Return [x, y] of the center of cell containing provided text 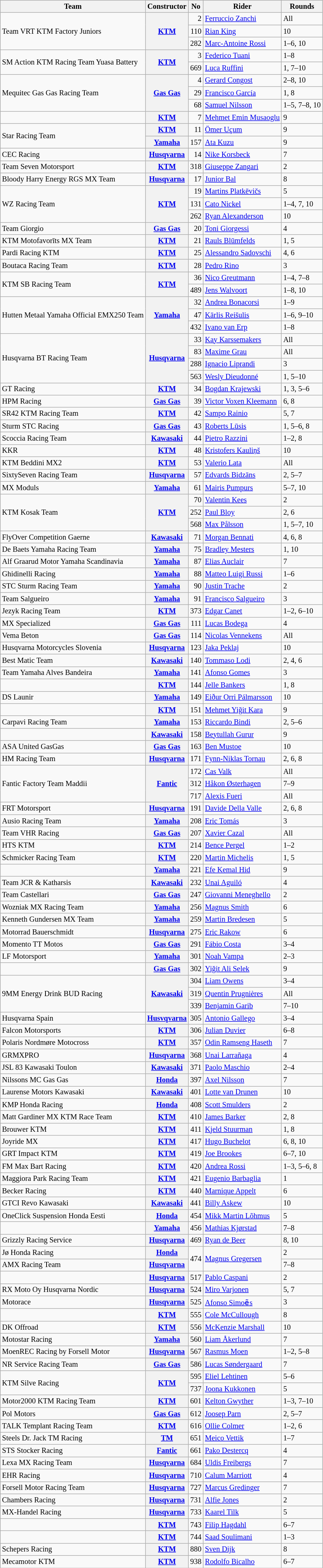
Afonso Simoẽs [242, 1302]
Ben Mustoe [242, 747]
1, 7–10 [302, 68]
731 [196, 1500]
259 [196, 919]
151 [196, 710]
158 [196, 734]
Ghidinelli Racing [73, 574]
Ausio Racing Team [73, 821]
Jaka Peklaj [242, 648]
743 [196, 1525]
Lucas Bodega [242, 623]
Calum Marriott [242, 1475]
Falcon Motorsports [73, 1031]
Fantic Factory Team Maddii [73, 784]
De Baets Yamaha Racing Team [73, 549]
1–5, 7–8, 10 [302, 105]
Team Castellari [73, 895]
207 [196, 833]
1–2, 6 [302, 1426]
47 [196, 315]
AMX Racing Team [73, 1265]
456 [196, 1228]
Team JCR & Katharsis [73, 882]
256 [196, 907]
5–6 [302, 1377]
Mequitec Gas Gas Racing Team [73, 92]
Husqvarna BT Racing Team [73, 358]
1, 5–10 [302, 377]
Rian King [242, 31]
214 [196, 845]
4, 6 [302, 253]
Steels Dr. Jack TM Racing [73, 1438]
Kjeld Stuurman [242, 1129]
232 [196, 882]
KTM Silve Racing [73, 1383]
114 [196, 636]
CEC Racing [73, 154]
KTM Motofavorīts MX Team [73, 241]
Quentin Prugnières [242, 994]
1–6 [302, 574]
1–7 [302, 1438]
669 [196, 68]
83 [196, 352]
357 [196, 1043]
Ollie Colmer [242, 1426]
Noah Vampa [242, 956]
Odin Ramseng Haseth [242, 1043]
517 [196, 1277]
275 [196, 932]
710 [196, 1475]
TALK Templant Racing Team [73, 1426]
Ata Kuzu [242, 142]
Husqvarna Spain [73, 1018]
Jø Honda Racing [73, 1253]
Husqvarna Motorcycles Slovenia [73, 648]
Paul Bloy [242, 512]
Benjamin Garib [242, 1006]
Rodolfo Bicalho [242, 1562]
68 [196, 105]
33 [196, 339]
KTM SB Racing Team [73, 284]
Nico Greutmann [242, 278]
Team Giorgio [73, 228]
Ferruccio Zanchi [242, 19]
Grizzly Racing Service [73, 1240]
Axel Nilsson [242, 1080]
1–2 [302, 845]
586 [196, 1364]
5–7, 10 [302, 488]
Martins Platkēvičs [242, 191]
FlyOver Competition Gaerne [73, 537]
RX Moto Oy Husqvarna Nordic [73, 1290]
Kelton Gwyther [242, 1401]
Magnus Smith [242, 907]
Lexa MX Racing Team [73, 1463]
288 [196, 364]
Rauls Blūmfelds [242, 241]
GTCI Revo Kawasaki [73, 1203]
Jelle Bankers [242, 685]
2, 6 [302, 512]
262 [196, 216]
474 [196, 1259]
612 [196, 1414]
Hugo Buchelot [242, 1142]
525 [196, 1302]
595 [196, 1377]
Wesly Dieudonné [242, 377]
Joe Brookes [242, 1154]
Ignacio Liprandi [242, 364]
KTM Beddini MX2 [73, 463]
Roberts Lūsis [242, 426]
Eric Rakow [242, 932]
4, 6, 8 [302, 537]
OneClick Suspension Honda Eesti [73, 1216]
34 [196, 389]
90 [196, 586]
172 [196, 771]
Rounds [302, 6]
Kārlis Reišulis [242, 315]
339 [196, 1006]
371 [196, 1068]
SixtySeven Racing Team [73, 475]
131 [196, 204]
454 [196, 1216]
SR42 KTM Racing Team [73, 414]
880 [196, 1549]
2–8, 10 [302, 80]
7–10 [302, 1006]
Best Matic Team [73, 660]
440 [196, 1191]
Scoccia Racing Team [73, 438]
157 [196, 142]
Alexis Fueri [242, 796]
Saad Soulimani [242, 1537]
JSL 83 Kawasaki Toulon [73, 1068]
Gerard Congost [242, 80]
727 [196, 1488]
HM Racing Team [73, 759]
Wozniak MX Racing Team [73, 907]
Schmicker Racing Team [73, 858]
Team Salgueiro [73, 599]
Alfie Jones [242, 1500]
1–3, 5–6, 8 [302, 1166]
417 [196, 1142]
GRMXPRO [73, 1055]
247 [196, 895]
140 [196, 660]
Pietro Razzini [242, 438]
Alf Graarud Motor Yamaha Scandinavia [73, 562]
420 [196, 1166]
563 [196, 377]
Jens Walvoort [242, 290]
WZ Racing Team [73, 204]
9MM Energy Drink BUD Racing [73, 994]
Bogdan Krajewski [242, 389]
Rider [242, 6]
Pablo Caspani [242, 1277]
McKenzie Marshall [242, 1327]
Morgan Bennati [242, 537]
42 [196, 414]
651 [196, 1438]
Jezyk Racing Team [73, 611]
Fábio Costa [242, 944]
2–3 [302, 956]
220 [196, 858]
469 [196, 1240]
Matt Gardiner MX KTM Race Team [73, 1117]
Joosep Parn [242, 1414]
Max Pålsson [242, 525]
Team VRT KTM Factory Juniors [73, 31]
STS Stocker Racing [73, 1451]
744 [196, 1537]
Nicolas Vennekens [242, 636]
MX-Handel Racing [73, 1512]
Sven Dijk [242, 1549]
Eugenio Barbaglia [242, 1179]
149 [196, 697]
110 [196, 31]
Nike Korsbeck [242, 154]
Giovanni Meneghello [242, 895]
Yiğit Ali Selek [242, 969]
KMP Honda Racing [73, 1105]
Mehmet Emin Musaoglu [242, 117]
Julian Duvier [242, 1031]
Valentin Kees [242, 500]
221 [196, 870]
1–6, 9–10 [302, 315]
Pardi Racing KTM [73, 253]
Forsell Motor Racing Team [73, 1488]
302 [196, 969]
Håkon Østerhagen [242, 784]
Star Racing Team [73, 136]
123 [196, 648]
HTS KTM [73, 845]
11 [196, 130]
FRT Motorsport [73, 808]
Efe Kemal Hid [242, 870]
1, 3, 5–6 [302, 389]
Luca Ruffini [242, 68]
Marc-Antoine Rossi [242, 43]
6–7, 10 [302, 1154]
1–4, 7–8 [302, 278]
1, 5–6, 8 [302, 426]
1–3, 7–10 [302, 1401]
Momento TT Motos [73, 944]
Bradley Mesters [242, 549]
Kay Karssemakers [242, 339]
Francisco García [242, 93]
301 [196, 956]
28 [196, 265]
191 [196, 808]
Ivano van Erp [242, 327]
408 [196, 1105]
KTM Kosak Team [73, 513]
6, 8 [302, 401]
Polaris Nordmøre Motocross [73, 1043]
Unai Aguiló [242, 882]
Hutten Metaal Yamaha Official EMX250 Team [73, 315]
20 [196, 228]
43 [196, 426]
Miro Varjonen [242, 1290]
419 [196, 1154]
2–4 [302, 1068]
Motorace [73, 1302]
397 [196, 1080]
411 [196, 1129]
Xavier Cazal [242, 833]
Becker Racing [73, 1191]
252 [196, 512]
Ryan de Beer [242, 1240]
661 [196, 1451]
Lotte van Drunen [242, 1092]
144 [196, 685]
Pedro Rino [242, 265]
DS Launir [73, 697]
Scott Smulders [242, 1105]
208 [196, 821]
GT Racing [73, 389]
291 [196, 944]
2, 4, 6 [302, 660]
Pako Destercq [242, 1451]
319 [196, 994]
Cole McCullough [242, 1315]
48 [196, 451]
141 [196, 673]
305 [196, 1018]
1, 10 [302, 549]
Kristofers Kauliņš [242, 451]
MX Specialized [73, 623]
1–8, 10 [302, 290]
36 [196, 278]
FM Max Bart Racing [73, 1166]
25 [196, 253]
Liam Owens [242, 981]
Maxime Grau [242, 352]
61 [196, 488]
6, 8, 10 [302, 1142]
Team [73, 6]
282 [196, 43]
Edgar Canet [242, 611]
Kaarel Tilk [242, 1512]
1–2, 6–10 [302, 611]
717 [196, 796]
Andrea Bonacorsi [242, 302]
Sturm STC Racing [73, 426]
410 [196, 1117]
Victor Voxen Kleemann [242, 401]
Elias Auclair [242, 562]
1–4, 7, 10 [302, 204]
Bloody Harry Energy RGS MX Team [73, 179]
29 [196, 93]
HPM Racing [73, 401]
Paolo Maschio [242, 1068]
53 [196, 463]
Magnus Gregersen [242, 1259]
21 [196, 241]
2, 5–6 [302, 722]
STC Sturm Racing Team [73, 586]
Mecamotor KTM [73, 1562]
1 [302, 1179]
1–3 [302, 1537]
1–6, 10 [302, 43]
71 [196, 537]
Mairis Pumpurs [242, 488]
Liam Åkerlund [242, 1340]
938 [196, 1562]
153 [196, 722]
8, 10 [302, 1240]
Tommaso Lodi [242, 660]
733 [196, 1512]
39 [196, 401]
1, 5–7, 10 [302, 525]
Andrea Rossi [242, 1166]
88 [196, 574]
2, 8 [302, 1117]
Pol Motors [73, 1414]
318 [196, 167]
Motorrad Bauerschmidt [73, 932]
KKR [73, 451]
Ömer Uçum [242, 130]
GRT Impact KTM [73, 1154]
684 [196, 1463]
Toni Giorgessi [242, 228]
Riccardo Bindi [242, 722]
Unai Larrañaga [242, 1055]
555 [196, 1315]
Sampo Rainio [242, 414]
Ryan Alexanderson [242, 216]
567 [196, 1352]
616 [196, 1426]
NR Service Racing Team [73, 1364]
1–2, 8 [302, 438]
Martin Bredesen [242, 919]
Junior Bal [242, 179]
Billy Askew [242, 1203]
Afonso Gomes [242, 673]
Alessandro Sadovschi [242, 253]
Edvards Bidzāns [242, 475]
304 [196, 981]
SM Action KTM Racing Team Yuasa Battery [73, 62]
Marcus Gredinger [242, 1488]
Matteo Luigi Russi [242, 574]
44 [196, 438]
32 [196, 302]
Chambers Racing [73, 1500]
Martin Michelis [242, 858]
Uldis Freibergs [242, 1463]
Husvqvarna [167, 1018]
601 [196, 1401]
441 [196, 1203]
Nilssons MC Gas Gas [73, 1080]
432 [196, 327]
Boutaca Racing Team [73, 265]
19 [196, 191]
Maggiora Park Racing Team [73, 1179]
Kenneth Gundersen MX Team [73, 919]
421 [196, 1179]
14 [196, 154]
489 [196, 290]
Filip Hagdahl [242, 1525]
Eric Tomás [242, 821]
Schepers Racing [73, 1549]
Samuel Nilsson [242, 105]
Team Seven Motorsport [73, 167]
Mehmet Yiğit Kara [242, 710]
Bence Pergel [242, 845]
LF Motorsport [73, 956]
No [196, 6]
Cato Nickel [242, 204]
1–9 [302, 302]
17 [196, 179]
Justin Trache [242, 586]
Mathias Kjørstad [242, 1228]
Mikk Martin Lõhmus [242, 1216]
Motor2000 KTM Racing Team [73, 1401]
312 [196, 784]
Brouwer KTM [73, 1129]
Francisco Salgueiro [242, 599]
Team Yamaha Alves Bandeira [73, 673]
Eliel Lehtinen [242, 1377]
368 [196, 1055]
Laurense Motors Kawasaki [73, 1092]
163 [196, 747]
70 [196, 500]
91 [196, 599]
556 [196, 1327]
306 [196, 1031]
57 [196, 475]
524 [196, 1290]
737 [196, 1389]
Vema Beton [73, 636]
EHR Racing [73, 1475]
Rasmus Moen [242, 1352]
75 [196, 549]
Joona Kukkonen [242, 1389]
401 [196, 1092]
Fynn-Niklas Tornau [242, 759]
Antonio Gallego [242, 1018]
Beytullah Gurur [242, 734]
Joyride MX [73, 1142]
James Barker [242, 1117]
Motostar Racing [73, 1340]
6–8 [302, 1031]
111 [196, 623]
Cas Valk [242, 771]
568 [196, 525]
Constructor [167, 6]
Lucas Søndergaard [242, 1364]
ASA United GasGas [73, 747]
MoenREC Racing by Forsell Motor [73, 1352]
Davide Della Valle [242, 808]
373 [196, 611]
1–2, 5–8 [302, 1352]
Federico Tuani [242, 56]
560 [196, 1340]
Valerio Lata [242, 463]
Team VHR Racing [73, 833]
Giuseppe Zangari [242, 167]
MX Moduls [73, 488]
Marnique Appelt [242, 1191]
Meico Vettik [242, 1438]
171 [196, 759]
Eiður Orri Pálmarsson [242, 697]
DK Offroad [73, 1327]
87 [196, 562]
TM [167, 1438]
Carpavi Racing Team [73, 722]
7–9 [302, 784]
